Output the [x, y] coordinate of the center of the cell containing the given text.  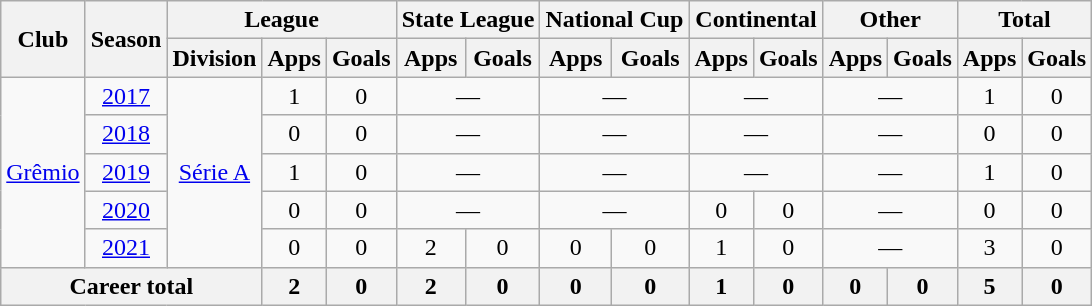
State League [468, 20]
Série A [214, 172]
Club [43, 39]
Continental [756, 20]
2020 [126, 210]
2019 [126, 172]
Division [214, 58]
2018 [126, 134]
Grêmio [43, 172]
Career total [132, 286]
Other [890, 20]
2021 [126, 248]
5 [989, 286]
Total [1024, 20]
National Cup [614, 20]
3 [989, 248]
Season [126, 39]
2017 [126, 96]
League [282, 20]
